Determine the (x, y) coordinate at the center of the cell enclosing the given text.  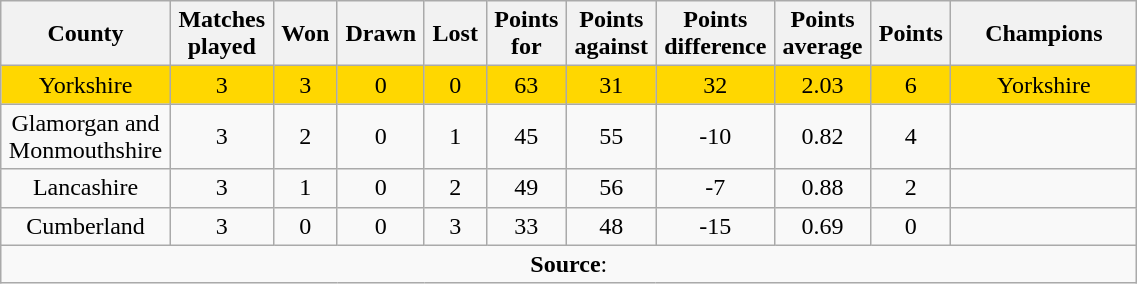
Points (911, 34)
31 (611, 85)
Glamorgan and Monmouthshire (86, 136)
Source: (569, 264)
-7 (715, 188)
0.69 (822, 226)
Cumberland (86, 226)
-15 (715, 226)
63 (526, 85)
49 (526, 188)
4 (911, 136)
56 (611, 188)
Points average (822, 34)
-10 (715, 136)
48 (611, 226)
0.82 (822, 136)
Won (305, 34)
6 (911, 85)
33 (526, 226)
Champions (1044, 34)
Points for (526, 34)
55 (611, 136)
32 (715, 85)
Matches played (222, 34)
Points difference (715, 34)
Points against (611, 34)
2.03 (822, 85)
Lost (455, 34)
0.88 (822, 188)
45 (526, 136)
Lancashire (86, 188)
Drawn (380, 34)
County (86, 34)
